Detect which cell encompasses the target text, then output its (X, Y) center coordinate. 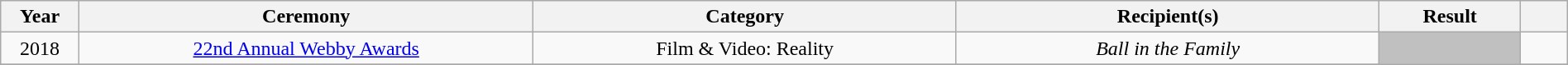
Ceremony (306, 17)
Category (745, 17)
2018 (40, 48)
Film & Video: Reality (745, 48)
Result (1450, 17)
Ball in the Family (1168, 48)
Year (40, 17)
22nd Annual Webby Awards (306, 48)
Recipient(s) (1168, 17)
